Search for the cell housing the specified text and yield its (x, y) center coordinate. 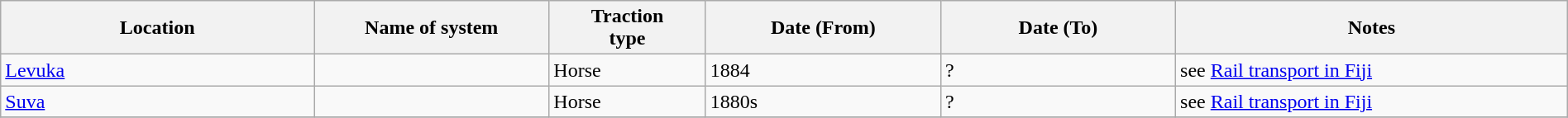
1880s (823, 101)
Notes (1372, 28)
Name of system (432, 28)
Tractiontype (627, 28)
Suva (157, 101)
Date (From) (823, 28)
Location (157, 28)
Levuka (157, 70)
1884 (823, 70)
Date (To) (1058, 28)
